Return [X, Y] of the center of cell containing provided text 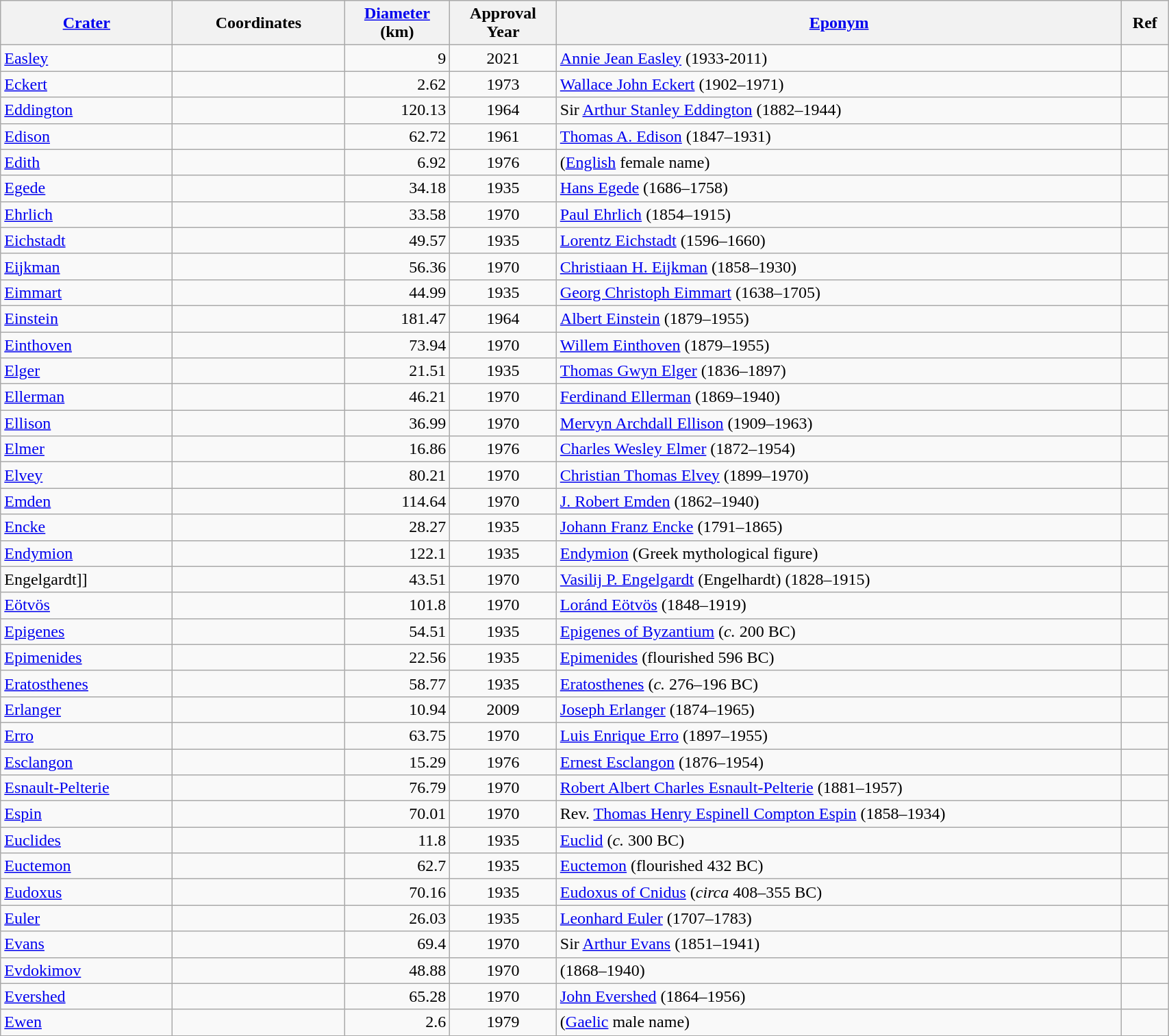
36.99 [397, 423]
73.94 [397, 344]
Eratosthenes [86, 683]
Wallace John Eckert (1902–1971) [839, 84]
11.8 [397, 840]
Engelgardt]] [86, 579]
49.57 [397, 240]
114.64 [397, 501]
9 [397, 58]
Esclangon [86, 762]
(1868–1940) [839, 970]
Evershed [86, 996]
122.1 [397, 553]
Euclides [86, 840]
54.51 [397, 631]
Erlanger [86, 709]
Endymion (Greek mythological figure) [839, 553]
Elvey [86, 475]
1961 [503, 136]
44.99 [397, 292]
16.86 [397, 449]
Esnault-Pelterie [86, 788]
28.27 [397, 527]
69.4 [397, 944]
Charles Wesley Elmer (1872–1954) [839, 449]
101.8 [397, 605]
63.75 [397, 735]
Annie Jean Easley (1933-2011) [839, 58]
Paul Ehrlich (1854–1915) [839, 214]
10.94 [397, 709]
Christian Thomas Elvey (1899–1970) [839, 475]
Eimmart [86, 292]
Einthoven [86, 344]
70.16 [397, 892]
Coordinates [259, 23]
Edith [86, 162]
Joseph Erlanger (1874–1965) [839, 709]
Rev. Thomas Henry Espinell Compton Espin (1858–1934) [839, 814]
Lorentz Eichstadt (1596–1660) [839, 240]
Eudoxus of Cnidus (circa 408–355 BC) [839, 892]
Thomas A. Edison (1847–1931) [839, 136]
120.13 [397, 110]
Elger [86, 371]
1973 [503, 84]
Einstein [86, 318]
2.62 [397, 84]
Euler [86, 918]
Eichstadt [86, 240]
1979 [503, 1022]
Endymion [86, 553]
Ewen [86, 1022]
Eijkman [86, 266]
Sir Arthur Evans (1851–1941) [839, 944]
21.51 [397, 371]
Hans Egede (1686–1758) [839, 188]
Eckert [86, 84]
Christiaan H. Eijkman (1858–1930) [839, 266]
Thomas Gwyn Elger (1836–1897) [839, 371]
181.47 [397, 318]
Robert Albert Charles Esnault-Pelterie (1881–1957) [839, 788]
Loránd Eötvös (1848–1919) [839, 605]
Willem Einthoven (1879–1955) [839, 344]
J. Robert Emden (1862–1940) [839, 501]
Georg Christoph Eimmart (1638–1705) [839, 292]
62.7 [397, 866]
Ellison [86, 423]
Luis Enrique Erro (1897–1955) [839, 735]
Epigenes of Byzantium (c. 200 BC) [839, 631]
43.51 [397, 579]
46.21 [397, 397]
Albert Einstein (1879–1955) [839, 318]
33.58 [397, 214]
Ehrlich [86, 214]
ApprovalYear [503, 23]
Ellerman [86, 397]
48.88 [397, 970]
Evans [86, 944]
(English female name) [839, 162]
Easley [86, 58]
Eötvös [86, 605]
Diameter(km) [397, 23]
(Gaelic male name) [839, 1022]
Eddington [86, 110]
Espin [86, 814]
70.01 [397, 814]
Encke [86, 527]
2009 [503, 709]
Eudoxus [86, 892]
65.28 [397, 996]
58.77 [397, 683]
Mervyn Archdall Ellison (1909–1963) [839, 423]
Euctemon [86, 866]
15.29 [397, 762]
Ferdinand Ellerman (1869–1940) [839, 397]
62.72 [397, 136]
Ref [1145, 23]
56.36 [397, 266]
Johann Franz Encke (1791–1865) [839, 527]
John Evershed (1864–1956) [839, 996]
Edison [86, 136]
26.03 [397, 918]
Crater [86, 23]
Epimenides (flourished 596 BC) [839, 657]
Elmer [86, 449]
Erro [86, 735]
2.6 [397, 1022]
22.56 [397, 657]
Egede [86, 188]
Evdokimov [86, 970]
Epimenides [86, 657]
Eponym [839, 23]
Ernest Esclangon (1876–1954) [839, 762]
Euclid (c. 300 BC) [839, 840]
76.79 [397, 788]
Epigenes [86, 631]
80.21 [397, 475]
Vasilij P. Engelgardt (Engelhardt) (1828–1915) [839, 579]
Euctemon (flourished 432 BC) [839, 866]
2021 [503, 58]
34.18 [397, 188]
Emden [86, 501]
Leonhard Euler (1707–1783) [839, 918]
Eratosthenes (c. 276–196 BC) [839, 683]
6.92 [397, 162]
Sir Arthur Stanley Eddington (1882–1944) [839, 110]
